Detect which cell encompasses the target text, then output its [x, y] center coordinate. 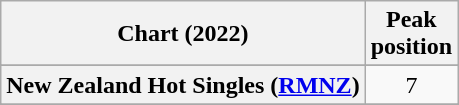
7 [411, 85]
Peakposition [411, 34]
New Zealand Hot Singles (RMNZ) [183, 85]
Chart (2022) [183, 34]
